Pinpoint the cell where the given text exists, returning its [x, y] midpoint coordinate. 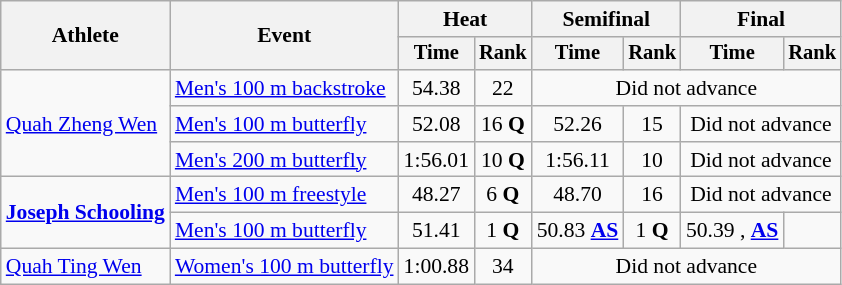
51.41 [436, 231]
Athlete [86, 36]
1:56.01 [436, 160]
Men's 100 m freestyle [284, 195]
52.08 [436, 124]
52.26 [578, 124]
Quah Zheng Wen [86, 124]
10 [652, 160]
Joseph Schooling [86, 212]
Final [761, 19]
50.83 AS [578, 231]
15 [652, 124]
54.38 [436, 88]
Heat [466, 19]
50.39 , AS [732, 231]
1:56.11 [578, 160]
6 Q [503, 195]
10 Q [503, 160]
16 [652, 195]
22 [503, 88]
48.70 [578, 195]
Women's 100 m butterfly [284, 267]
Event [284, 36]
Men's 200 m butterfly [284, 160]
Semifinal [606, 19]
16 Q [503, 124]
Men's 100 m backstroke [284, 88]
Quah Ting Wen [86, 267]
1:00.88 [436, 267]
34 [503, 267]
48.27 [436, 195]
